For the text-containing cell, return its midpoint in (X, Y) coordinate format. 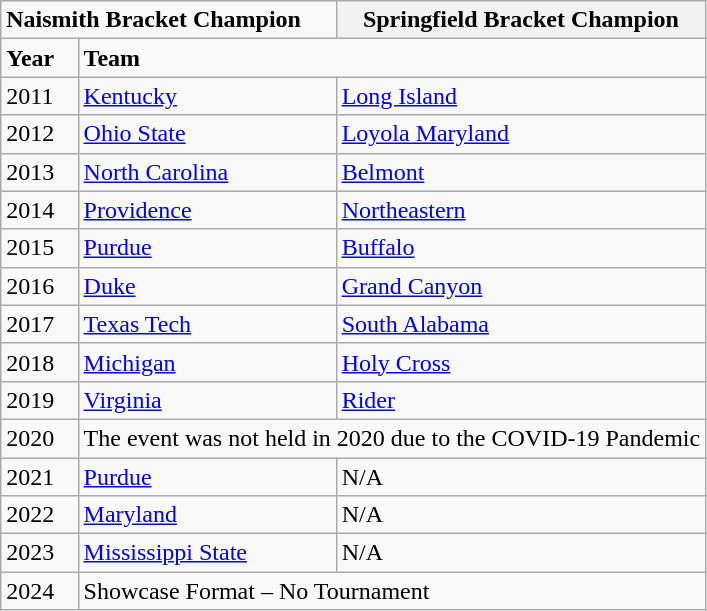
South Alabama (521, 324)
Grand Canyon (521, 286)
Rider (521, 400)
2012 (40, 134)
2018 (40, 362)
Holy Cross (521, 362)
Springfield Bracket Champion (521, 20)
North Carolina (207, 172)
Loyola Maryland (521, 134)
Belmont (521, 172)
2017 (40, 324)
Providence (207, 210)
2011 (40, 96)
Maryland (207, 515)
Northeastern (521, 210)
Michigan (207, 362)
2021 (40, 477)
Ohio State (207, 134)
Virginia (207, 400)
Texas Tech (207, 324)
2015 (40, 248)
2024 (40, 591)
Duke (207, 286)
2020 (40, 438)
The event was not held in 2020 due to the COVID-19 Pandemic (392, 438)
Kentucky (207, 96)
Team (392, 58)
Mississippi State (207, 553)
Long Island (521, 96)
2019 (40, 400)
2013 (40, 172)
Showcase Format – No Tournament (392, 591)
2014 (40, 210)
2016 (40, 286)
Year (40, 58)
Buffalo (521, 248)
2022 (40, 515)
Naismith Bracket Champion (168, 20)
2023 (40, 553)
